Capture the cell that displays the provided text and extract its [X, Y] central coordinate. 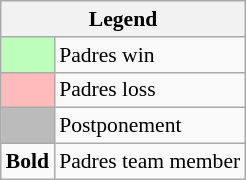
Legend [123, 19]
Padres team member [150, 162]
Postponement [150, 126]
Bold [28, 162]
Padres loss [150, 90]
Padres win [150, 55]
